Determine the [X, Y] coordinate at the center of the cell enclosing the given text.  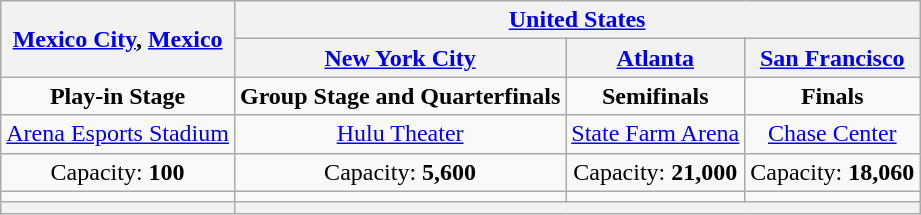
Capacity: 100 [118, 172]
Hulu Theater [400, 134]
San Francisco [832, 58]
Chase Center [832, 134]
Capacity: 5,600 [400, 172]
Capacity: 21,000 [656, 172]
State Farm Arena [656, 134]
Semifinals [656, 96]
Group Stage and Quarterfinals [400, 96]
Arena Esports Stadium [118, 134]
Finals [832, 96]
Atlanta [656, 58]
New York City [400, 58]
Mexico City, Mexico [118, 39]
United States [576, 20]
Play-in Stage [118, 96]
Capacity: 18,060 [832, 172]
